Provide the (x, y) coordinate of the cell's center where the given text is located.  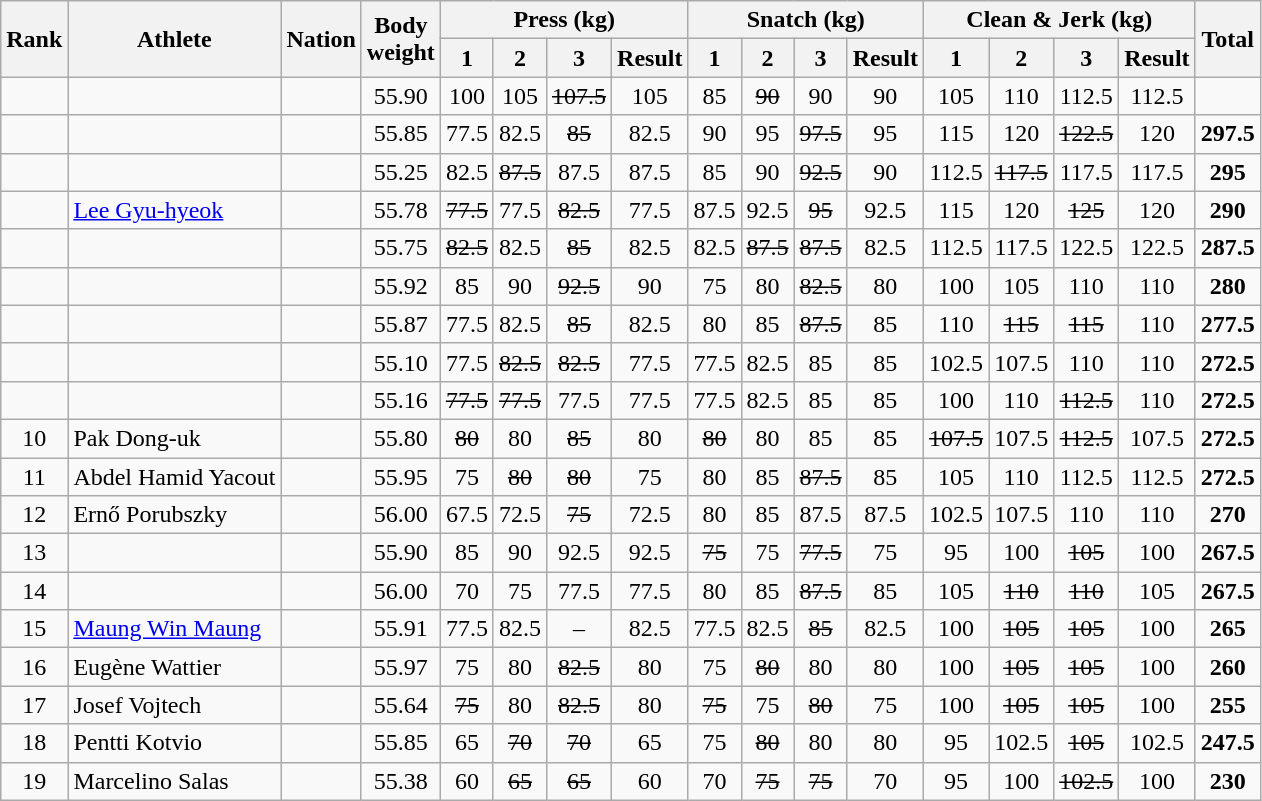
55.80 (400, 438)
17 (34, 705)
Rank (34, 39)
97.5 (820, 134)
15 (34, 629)
265 (1228, 629)
55.10 (400, 362)
295 (1228, 172)
Clean & Jerk (kg) (1060, 20)
13 (34, 553)
Ernő Porubszky (174, 515)
277.5 (1228, 324)
Abdel Hamid Yacout (174, 477)
55.75 (400, 248)
270 (1228, 515)
230 (1228, 781)
Lee Gyu-hyeok (174, 210)
55.97 (400, 667)
– (578, 629)
55.16 (400, 400)
12 (34, 515)
125 (1086, 210)
55.78 (400, 210)
55.95 (400, 477)
Marcelino Salas (174, 781)
16 (34, 667)
297.5 (1228, 134)
Bodyweight (400, 39)
67.5 (466, 515)
Josef Vojtech (174, 705)
Eugène Wattier (174, 667)
14 (34, 591)
Pak Dong-uk (174, 438)
55.64 (400, 705)
Pentti Kotvio (174, 743)
19 (34, 781)
Maung Win Maung (174, 629)
Snatch (kg) (806, 20)
55.91 (400, 629)
18 (34, 743)
260 (1228, 667)
287.5 (1228, 248)
55.87 (400, 324)
11 (34, 477)
Total (1228, 39)
290 (1228, 210)
10 (34, 438)
55.25 (400, 172)
55.38 (400, 781)
55.92 (400, 286)
Nation (321, 39)
Press (kg) (564, 20)
280 (1228, 286)
255 (1228, 705)
Athlete (174, 39)
247.5 (1228, 743)
